Output the (x, y) coordinate of the center of the cell containing the given text.  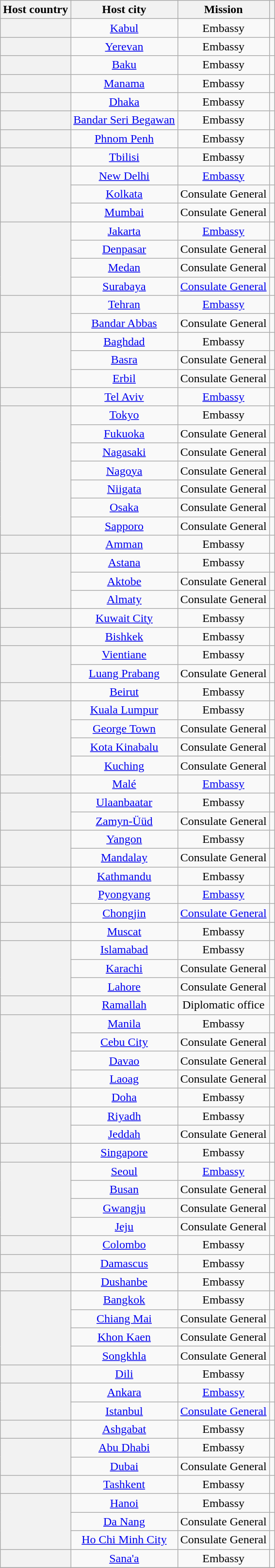
New Delhi (124, 175)
Luang Prabang (124, 673)
Baghdad (124, 342)
Manama (124, 83)
Kolkata (124, 194)
Chiang Mai (124, 1319)
Colombo (124, 1245)
Fukuoka (124, 434)
Ramallah (124, 1005)
Jeddah (124, 1134)
Baku (124, 65)
Kathmandu (124, 876)
Cebu City (124, 1042)
Vientiane (124, 655)
Islamabad (124, 950)
Diplomatic office (223, 1005)
Osaka (124, 507)
Lahore (124, 987)
Kabul (124, 28)
Yerevan (124, 47)
Davao (124, 1060)
Phnom Penh (124, 139)
Manila (124, 1024)
Bandar Seri Begawan (124, 120)
Jakarta (124, 231)
Khon Kaen (124, 1337)
Laoag (124, 1079)
Jeju (124, 1226)
Nagasaki (124, 452)
Singapore (124, 1153)
Doha (124, 1097)
Pyongyang (124, 895)
Riyadh (124, 1116)
Da Nang (124, 1521)
Basra (124, 360)
Malé (124, 784)
Host city (124, 10)
Abu Dhabi (124, 1448)
Nagoya (124, 470)
Kuala Lumpur (124, 710)
Denpasar (124, 249)
Dushanbe (124, 1282)
Astana (124, 563)
Zamyn-Üüd (124, 821)
Tbilisi (124, 157)
Bishkek (124, 637)
Damascus (124, 1263)
Ashgabat (124, 1429)
Busan (124, 1190)
Karachi (124, 968)
Chongjin (124, 913)
Kuching (124, 765)
Tokyo (124, 415)
Mandalay (124, 858)
Seoul (124, 1171)
Kota Kinabalu (124, 747)
Aktobe (124, 581)
Kuwait City (124, 618)
Sapporo (124, 526)
Ho Chi Minh City (124, 1540)
Istanbul (124, 1411)
Mumbai (124, 212)
Muscat (124, 931)
Tel Aviv (124, 397)
Ulaanbaatar (124, 802)
Ankara (124, 1392)
Beirut (124, 692)
George Town (124, 729)
Dhaka (124, 102)
Dubai (124, 1466)
Medan (124, 268)
Surabaya (124, 286)
Tashkent (124, 1485)
Amman (124, 544)
Host country (36, 10)
Yangon (124, 839)
Dili (124, 1374)
Bandar Abbas (124, 323)
Sana'a (124, 1558)
Bangkok (124, 1300)
Niigata (124, 489)
Songkhla (124, 1355)
Gwangju (124, 1208)
Erbil (124, 378)
Almaty (124, 600)
Mission (223, 10)
Tehran (124, 305)
Hanoi (124, 1503)
